Pinpoint the cell where the given text exists, returning its [x, y] midpoint coordinate. 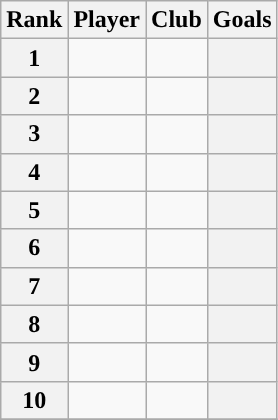
6 [34, 248]
8 [34, 324]
10 [34, 400]
2 [34, 96]
7 [34, 286]
3 [34, 134]
Goals [242, 20]
4 [34, 172]
Rank [34, 20]
9 [34, 362]
5 [34, 210]
Club [177, 20]
1 [34, 58]
Player [107, 20]
